Detect which cell encompasses the target text, then output its (X, Y) center coordinate. 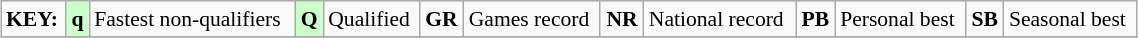
PB (816, 19)
SB (985, 19)
Fastest non-qualifiers (192, 19)
q (78, 19)
Q (309, 19)
Personal best (900, 19)
Seasonal best (1070, 19)
National record (720, 19)
Qualified (371, 19)
GR (442, 19)
KEY: (34, 19)
NR (622, 19)
Games record (532, 19)
